Capture the cell that displays the provided text and extract its (X, Y) central coordinate. 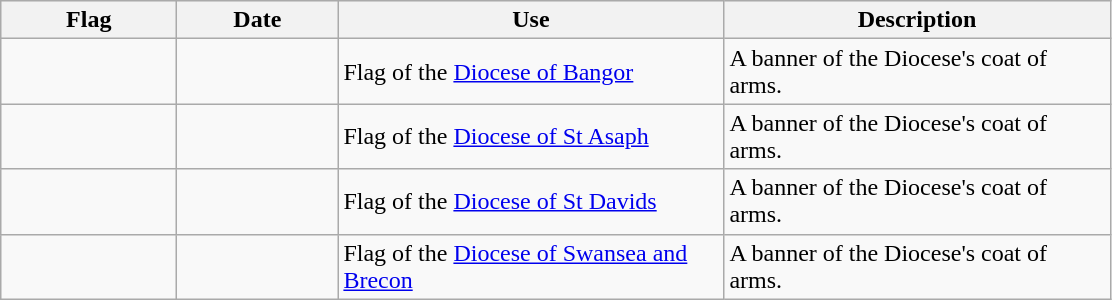
Flag of the Diocese of Bangor (531, 72)
Date (258, 20)
Flag (89, 20)
Use (531, 20)
Flag of the Diocese of St Davids (531, 202)
Flag of the Diocese of Swansea and Brecon (531, 266)
Description (917, 20)
Flag of the Diocese of St Asaph (531, 136)
